From the cell containing the given text, extract its center point as (X, Y) coordinate. 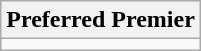
Preferred Premier (101, 20)
